Capture the cell that displays the provided text and extract its [X, Y] central coordinate. 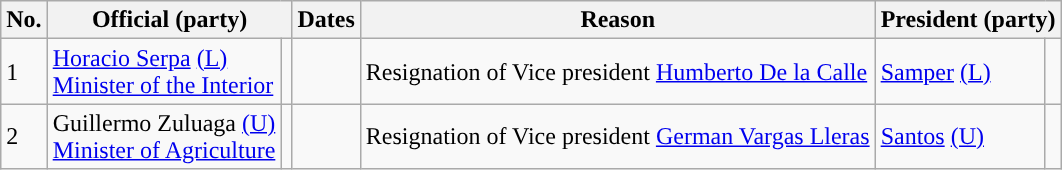
Santos (U) [960, 136]
Guillermo Zuluaga (U)Minister of Agriculture [164, 136]
Reason [618, 20]
Dates [326, 20]
Official (party) [170, 20]
1 [24, 72]
No. [24, 20]
President (party) [968, 20]
Resignation of Vice president German Vargas Lleras [618, 136]
Resignation of Vice president Humberto De la Calle [618, 72]
Samper (L) [960, 72]
2 [24, 136]
Horacio Serpa (L)Minister of the Interior [164, 72]
